Detect which cell encompasses the target text, then output its (X, Y) center coordinate. 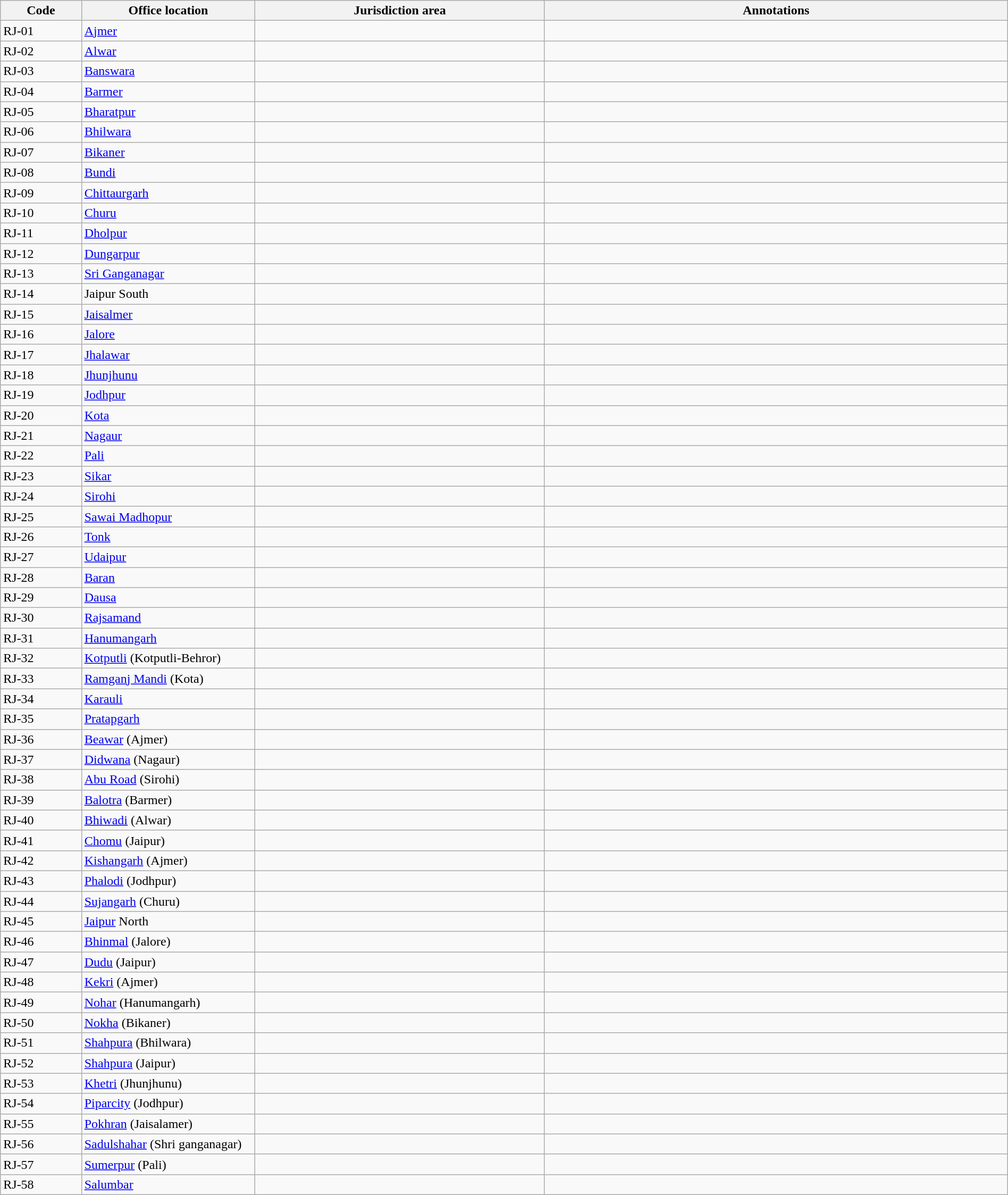
RJ-23 (41, 476)
RJ-29 (41, 598)
Jalore (168, 335)
RJ-33 (41, 679)
RJ-28 (41, 577)
RJ-25 (41, 516)
Dudu (Jaipur) (168, 962)
Kekri (Ajmer) (168, 982)
Sumerpur (Pali) (168, 1164)
RJ-58 (41, 1184)
Jaipur North (168, 922)
Bharatpur (168, 112)
RJ-21 (41, 436)
RJ-47 (41, 962)
RJ-11 (41, 233)
Nagaur (168, 436)
RJ-05 (41, 112)
RJ-43 (41, 881)
Banswara (168, 71)
Rajsamand (168, 618)
Jaisalmer (168, 314)
Sri Ganganagar (168, 274)
Hanumangarh (168, 638)
RJ-19 (41, 395)
RJ-54 (41, 1104)
RJ-04 (41, 91)
Didwana (Nagaur) (168, 759)
Jodhpur (168, 395)
RJ-18 (41, 375)
Shahpura (Bhilwara) (168, 1043)
RJ-08 (41, 172)
RJ-27 (41, 557)
Sujangarh (Churu) (168, 901)
Piparcity (Jodhpur) (168, 1104)
Jaipur South (168, 294)
Churu (168, 213)
Jurisdiction area (400, 11)
RJ-45 (41, 922)
RJ-07 (41, 152)
RJ-22 (41, 456)
Tonk (168, 537)
Chomu (Jaipur) (168, 840)
Ajmer (168, 31)
RJ-51 (41, 1043)
RJ-26 (41, 537)
Baran (168, 577)
Annotations (776, 11)
Kota (168, 415)
Beawar (Ajmer) (168, 739)
RJ-36 (41, 739)
RJ-09 (41, 193)
RJ-39 (41, 800)
Bikaner (168, 152)
Pratapgarh (168, 719)
Shahpura (Jaipur) (168, 1063)
RJ-57 (41, 1164)
Office location (168, 11)
Sadulshahar (Shri ganganagar) (168, 1144)
RJ-12 (41, 254)
RJ-40 (41, 820)
Kotputli (Kotputli-Behror) (168, 658)
RJ-03 (41, 71)
Dungarpur (168, 254)
RJ-38 (41, 780)
RJ-55 (41, 1124)
Jhalawar (168, 355)
RJ-15 (41, 314)
Jhunjhunu (168, 375)
RJ-42 (41, 860)
RJ-10 (41, 213)
RJ-49 (41, 1002)
Code (41, 11)
Dholpur (168, 233)
Udaipur (168, 557)
RJ-41 (41, 840)
Nokha (Bikaner) (168, 1023)
Alwar (168, 51)
RJ-53 (41, 1083)
Bhilwara (168, 132)
RJ-16 (41, 335)
Sawai Madhopur (168, 516)
Ramganj Mandi (Kota) (168, 679)
RJ-24 (41, 496)
Bhinmal (Jalore) (168, 942)
RJ-50 (41, 1023)
Chittaurgarh (168, 193)
Khetri (Jhunjhunu) (168, 1083)
RJ-13 (41, 274)
Kishangarh (Ajmer) (168, 860)
Bundi (168, 172)
RJ-14 (41, 294)
RJ-44 (41, 901)
Abu Road (Sirohi) (168, 780)
RJ-52 (41, 1063)
RJ-56 (41, 1144)
RJ-48 (41, 982)
Phalodi (Jodhpur) (168, 881)
Sikar (168, 476)
Pokhran (Jaisalamer) (168, 1124)
Bhiwadi (Alwar) (168, 820)
RJ-31 (41, 638)
Balotra (Barmer) (168, 800)
Dausa (168, 598)
RJ-01 (41, 31)
RJ-32 (41, 658)
RJ-37 (41, 759)
RJ-02 (41, 51)
Sirohi (168, 496)
RJ-06 (41, 132)
RJ-17 (41, 355)
Barmer (168, 91)
Pali (168, 456)
Karauli (168, 699)
RJ-34 (41, 699)
Salumbar (168, 1184)
Nohar (Hanumangarh) (168, 1002)
RJ-35 (41, 719)
RJ-30 (41, 618)
RJ-20 (41, 415)
RJ-46 (41, 942)
